Capture the cell that displays the provided text and extract its [x, y] central coordinate. 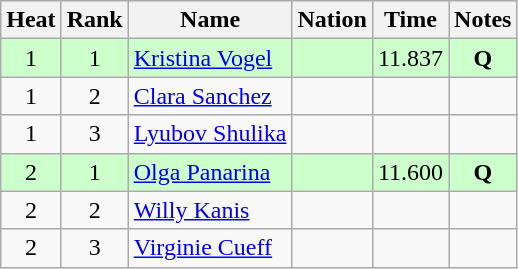
Heat [31, 20]
Kristina Vogel [210, 58]
Time [410, 20]
Virginie Cueff [210, 248]
Name [210, 20]
Rank [94, 20]
11.600 [410, 172]
Nation [332, 20]
11.837 [410, 58]
Notes [483, 20]
Willy Kanis [210, 210]
Clara Sanchez [210, 96]
Lyubov Shulika [210, 134]
Olga Panarina [210, 172]
